Detect which cell encompasses the target text, then output its [x, y] center coordinate. 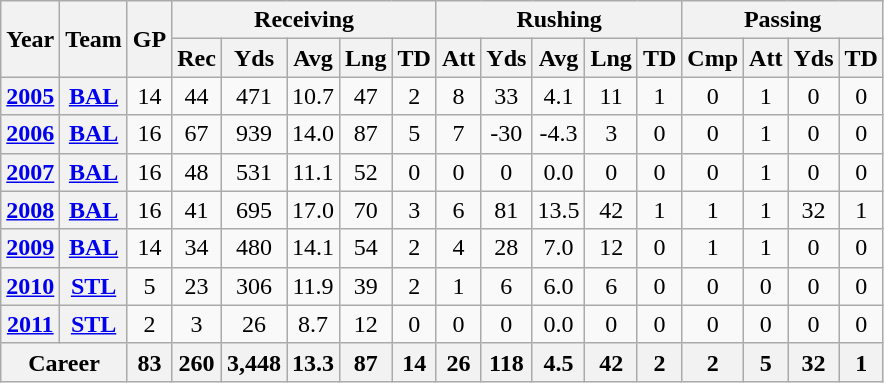
531 [254, 172]
Cmp [713, 58]
Rushing [558, 20]
2006 [30, 134]
6.0 [558, 286]
Passing [783, 20]
4 [458, 248]
67 [197, 134]
4.1 [558, 96]
48 [197, 172]
4.5 [558, 362]
34 [197, 248]
33 [506, 96]
11.1 [312, 172]
39 [366, 286]
Team [94, 39]
3,448 [254, 362]
260 [197, 362]
83 [149, 362]
52 [366, 172]
47 [366, 96]
81 [506, 210]
17.0 [312, 210]
28 [506, 248]
471 [254, 96]
-30 [506, 134]
7.0 [558, 248]
70 [366, 210]
306 [254, 286]
11.9 [312, 286]
8 [458, 96]
7 [458, 134]
Year [30, 39]
2007 [30, 172]
695 [254, 210]
-4.3 [558, 134]
Rec [197, 58]
2010 [30, 286]
GP [149, 39]
14.0 [312, 134]
939 [254, 134]
2005 [30, 96]
2008 [30, 210]
11 [611, 96]
13.3 [312, 362]
118 [506, 362]
2009 [30, 248]
14.1 [312, 248]
10.7 [312, 96]
Career [64, 362]
13.5 [558, 210]
54 [366, 248]
41 [197, 210]
480 [254, 248]
Receiving [304, 20]
23 [197, 286]
44 [197, 96]
8.7 [312, 324]
2011 [30, 324]
